Return (x, y) of the center of cell containing provided text 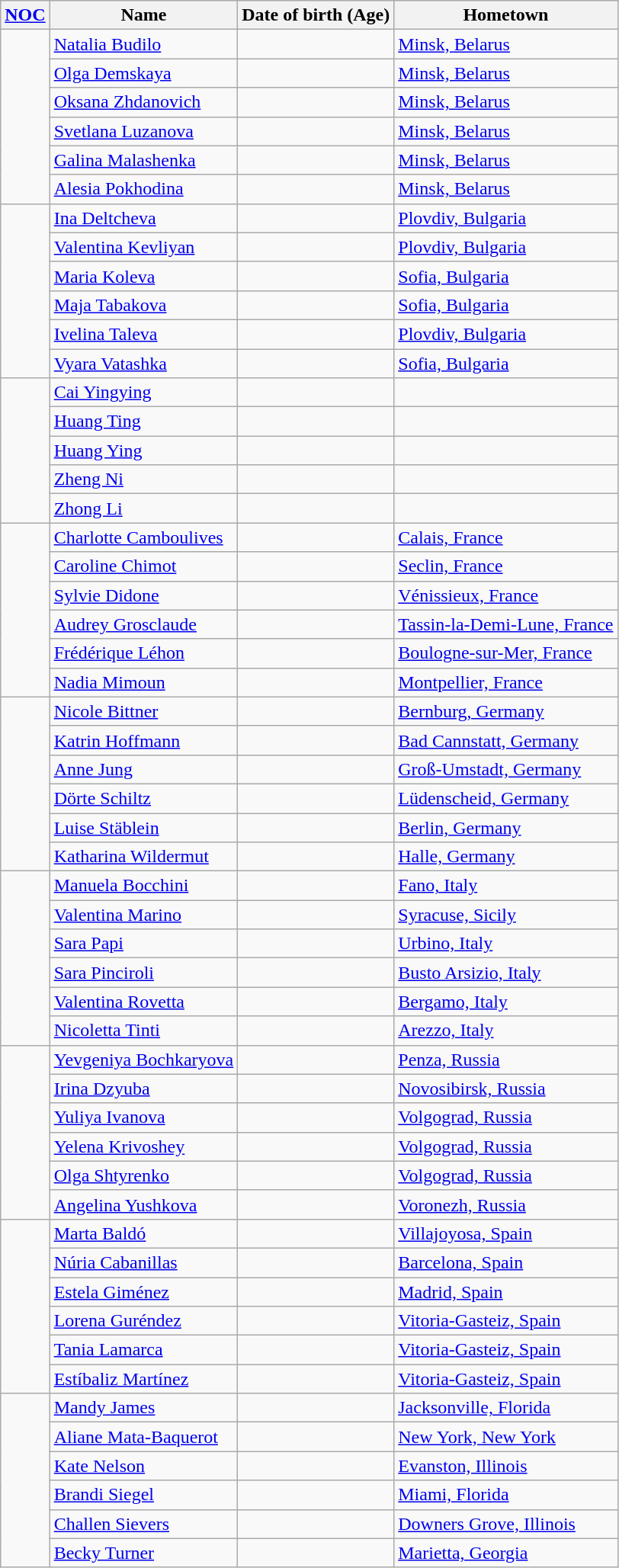
Lüdenscheid, Germany (506, 798)
Sylvie Didone (143, 595)
Svetlana Luzanova (143, 131)
Marietta, Georgia (506, 1553)
Arezzo, Italy (506, 1031)
Hometown (506, 15)
Seclin, France (506, 566)
Penza, Russia (506, 1060)
Huang Ting (143, 422)
Olga Shtyrenko (143, 1175)
Novosibirsk, Russia (506, 1089)
Date of birth (Age) (316, 15)
Fano, Italy (506, 886)
Vénissieux, France (506, 595)
Núria Cabanillas (143, 1262)
Oksana Zhdanovich (143, 102)
Irina Dzyuba (143, 1089)
Estela Giménez (143, 1292)
Calais, France (506, 537)
Yelena Krivoshey (143, 1146)
Urbino, Italy (506, 944)
Sara Pinciroli (143, 973)
Busto Arsizio, Italy (506, 973)
New York, New York (506, 1437)
Aliane Mata-Baquerot (143, 1437)
Ivelina Taleva (143, 334)
Syracuse, Sicily (506, 915)
Berlin, Germany (506, 827)
Lorena Guréndez (143, 1321)
Halle, Germany (506, 857)
Galina Malashenka (143, 160)
NOC (25, 15)
Brandi Siegel (143, 1495)
Sara Papi (143, 944)
Challen Sievers (143, 1524)
Jacksonville, Florida (506, 1408)
Tania Lamarca (143, 1350)
Manuela Bocchini (143, 886)
Natalia Budilo (143, 44)
Caroline Chimot (143, 566)
Cai Yingying (143, 393)
Audrey Grosclaude (143, 624)
Zhong Li (143, 508)
Charlotte Camboulives (143, 537)
Maria Koleva (143, 276)
Angelina Yushkova (143, 1204)
Yuliya Ivanova (143, 1117)
Luise Stäblein (143, 827)
Ina Deltcheva (143, 218)
Name (143, 15)
Boulogne-sur-Mer, France (506, 653)
Voronezh, Russia (506, 1204)
Olga Demskaya (143, 73)
Valentina Rovetta (143, 1002)
Montpellier, France (506, 682)
Becky Turner (143, 1553)
Anne Jung (143, 769)
Yevgeniya Bochkaryova (143, 1060)
Estíbaliz Martínez (143, 1379)
Valentina Kevliyan (143, 247)
Dörte Schiltz (143, 798)
Miami, Florida (506, 1495)
Villajoyosa, Spain (506, 1233)
Madrid, Spain (506, 1292)
Kate Nelson (143, 1466)
Groß-Umstadt, Germany (506, 769)
Maja Tabakova (143, 305)
Bad Cannstatt, Germany (506, 740)
Katharina Wildermut (143, 857)
Mandy James (143, 1408)
Nadia Mimoun (143, 682)
Bergamo, Italy (506, 1002)
Barcelona, Spain (506, 1262)
Zheng Ni (143, 479)
Evanston, Illinois (506, 1466)
Huang Ying (143, 451)
Bernburg, Germany (506, 711)
Nicole Bittner (143, 711)
Vyara Vatashka (143, 364)
Downers Grove, Illinois (506, 1524)
Marta Baldó (143, 1233)
Valentina Marino (143, 915)
Katrin Hoffmann (143, 740)
Tassin-la-Demi-Lune, France (506, 624)
Alesia Pokhodina (143, 189)
Nicoletta Tinti (143, 1031)
Frédérique Léhon (143, 653)
